Return (x, y) of the center of cell containing provided text 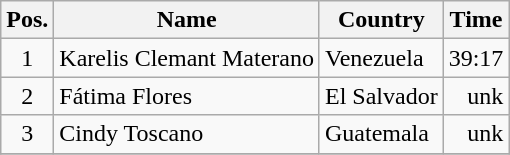
Country (381, 20)
Cindy Toscano (187, 134)
Fátima Flores (187, 96)
Name (187, 20)
3 (28, 134)
2 (28, 96)
Karelis Clemant Materano (187, 58)
Venezuela (381, 58)
Pos. (28, 20)
Guatemala (381, 134)
El Salvador (381, 96)
39:17 (476, 58)
1 (28, 58)
Time (476, 20)
